Locate the cell with the specified text and output its [X, Y] center coordinate. 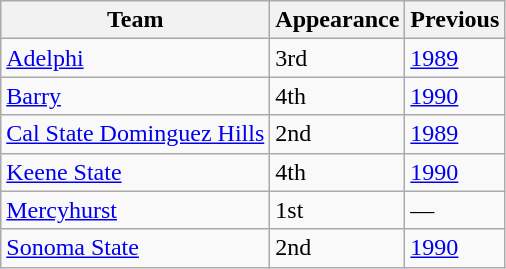
Team [136, 20]
Adelphi [136, 58]
Keene State [136, 172]
3rd [338, 58]
Sonoma State [136, 248]
Cal State Dominguez Hills [136, 134]
Barry [136, 96]
Mercyhurst [136, 210]
Previous [455, 20]
Appearance [338, 20]
1st [338, 210]
— [455, 210]
